Capture the cell that displays the provided text and extract its [X, Y] central coordinate. 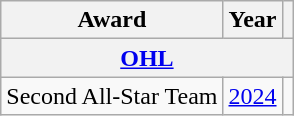
Second All-Star Team [112, 96]
2024 [252, 96]
Award [112, 20]
OHL [147, 58]
Year [252, 20]
